Find where the given text appears and provide that cell's center as [x, y] coordinate. 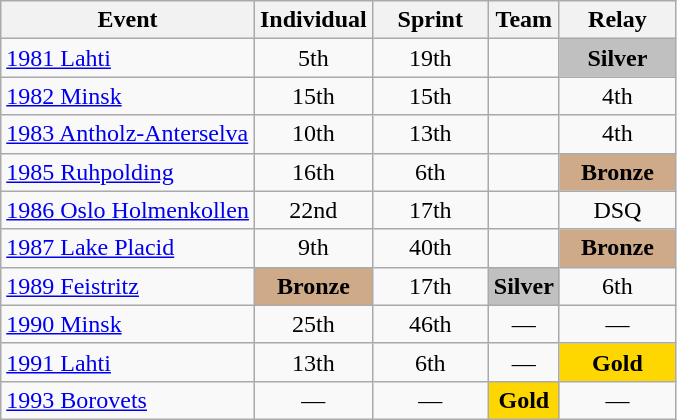
Team [524, 20]
Sprint [430, 20]
40th [430, 248]
Event [128, 20]
16th [313, 172]
25th [313, 324]
1981 Lahti [128, 58]
1987 Lake Placid [128, 248]
DSQ [617, 210]
1985 Ruhpolding [128, 172]
Relay [617, 20]
46th [430, 324]
9th [313, 248]
19th [430, 58]
22nd [313, 210]
5th [313, 58]
1991 Lahti [128, 362]
1986 Oslo Holmenkollen [128, 210]
1982 Minsk [128, 96]
1983 Antholz-Anterselva [128, 134]
10th [313, 134]
1990 Minsk [128, 324]
1993 Borovets [128, 400]
1989 Feistritz [128, 286]
Individual [313, 20]
